Provide the (x, y) coordinate of the cell's center where the given text is located.  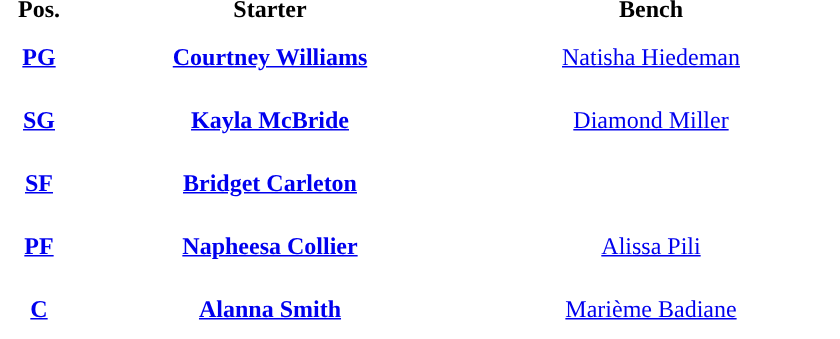
Alanna Smith (270, 309)
SG (39, 120)
SF (39, 183)
Napheesa Collier (270, 246)
Natisha Hiedeman (651, 57)
Bridget Carleton (270, 183)
Diamond Miller (651, 120)
C (39, 309)
Courtney Williams (270, 57)
PF (39, 246)
PG (39, 57)
Alissa Pili (651, 246)
Marième Badiane (651, 309)
Kayla McBride (270, 120)
